Provide the (X, Y) coordinate of the cell's center where the given text is located.  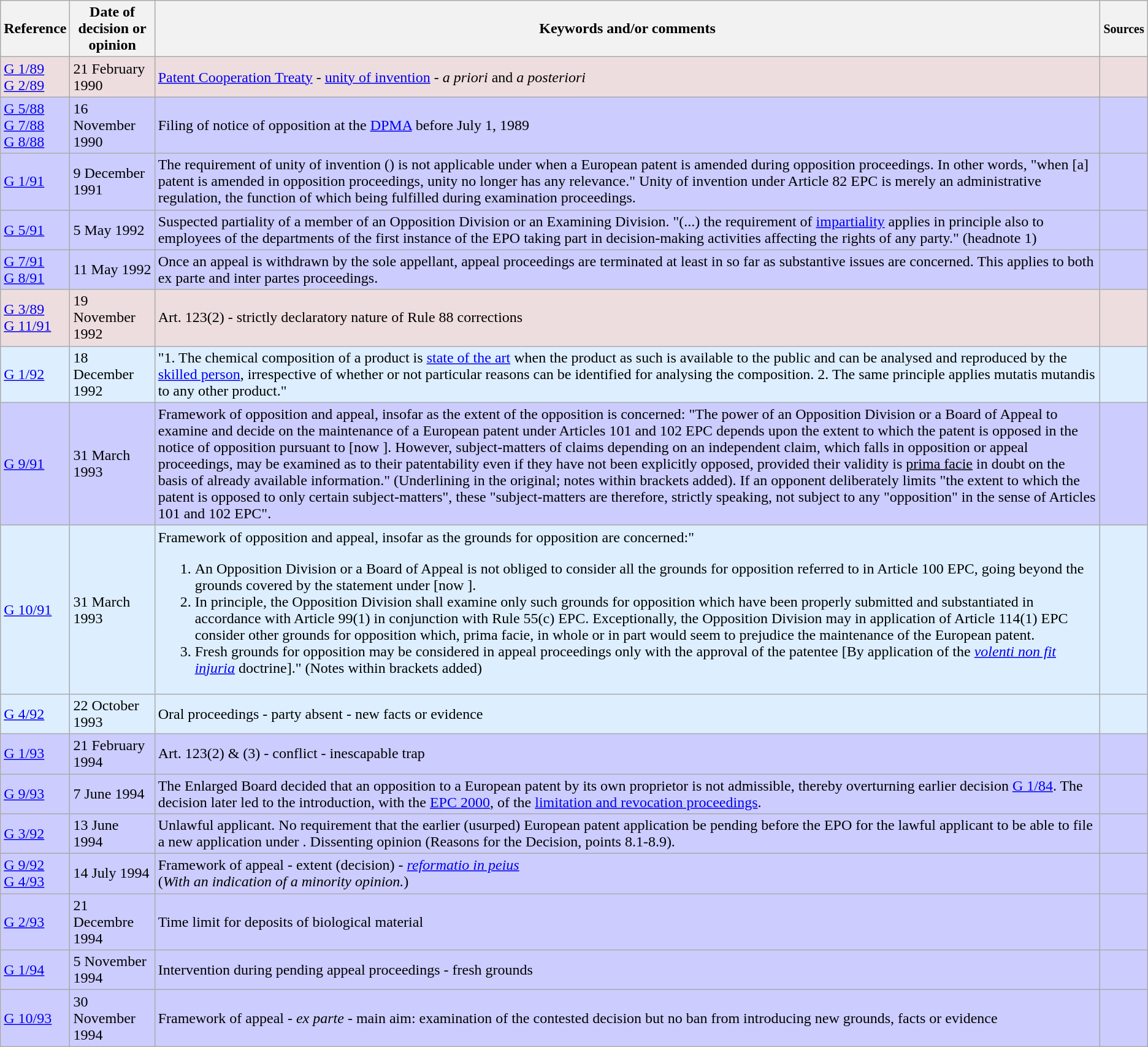
G 5/91 (36, 229)
9 December 1991 (112, 182)
19 November 1992 (112, 318)
G 3/92 (36, 834)
21 February 1994 (112, 753)
G 9/93 (36, 794)
G 4/92 (36, 714)
Patent Cooperation Treaty - unity of invention - a priori and a posteriori (627, 77)
G 1/91 (36, 182)
Sources (1123, 29)
30 November 1994 (112, 1018)
21 Decembre 1994 (112, 922)
Intervention during pending appeal proceedings - fresh grounds (627, 970)
5 May 1992 (112, 229)
13 June 1994 (112, 834)
11 May 1992 (112, 270)
18 December 1992 (112, 374)
G 7/91 G 8/91 (36, 270)
Reference (36, 29)
G 1/89 G 2/89 (36, 77)
22 October 1993 (112, 714)
G 9/92 G 4/93 (36, 873)
7 June 1994 (112, 794)
Filing of notice of opposition at the DPMA before July 1, 1989 (627, 125)
G 10/93 (36, 1018)
5 November 1994 (112, 970)
G 10/91 (36, 610)
G 3/89 G 11/91 (36, 318)
Date of decision or opinion (112, 29)
G 1/94 (36, 970)
G 5/88 G 7/88 G 8/88 (36, 125)
G 9/91 (36, 464)
Time limit for deposits of biological material (627, 922)
G 1/92 (36, 374)
14 July 1994 (112, 873)
G 1/93 (36, 753)
21 February 1990 (112, 77)
Framework of appeal - extent (decision) - reformatio in peius (With an indication of a minority opinion.) (627, 873)
Oral proceedings - party absent - new facts or evidence (627, 714)
Art. 123(2) - strictly declaratory nature of Rule 88 corrections (627, 318)
G 2/93 (36, 922)
Framework of appeal - ex parte - main aim: examination of the contested decision but no ban from introducing new grounds, facts or evidence (627, 1018)
16 November 1990 (112, 125)
Keywords and/or comments (627, 29)
Art. 123(2) & (3) - conflict - inescapable trap (627, 753)
